Return [X, Y] of the center of cell containing provided text 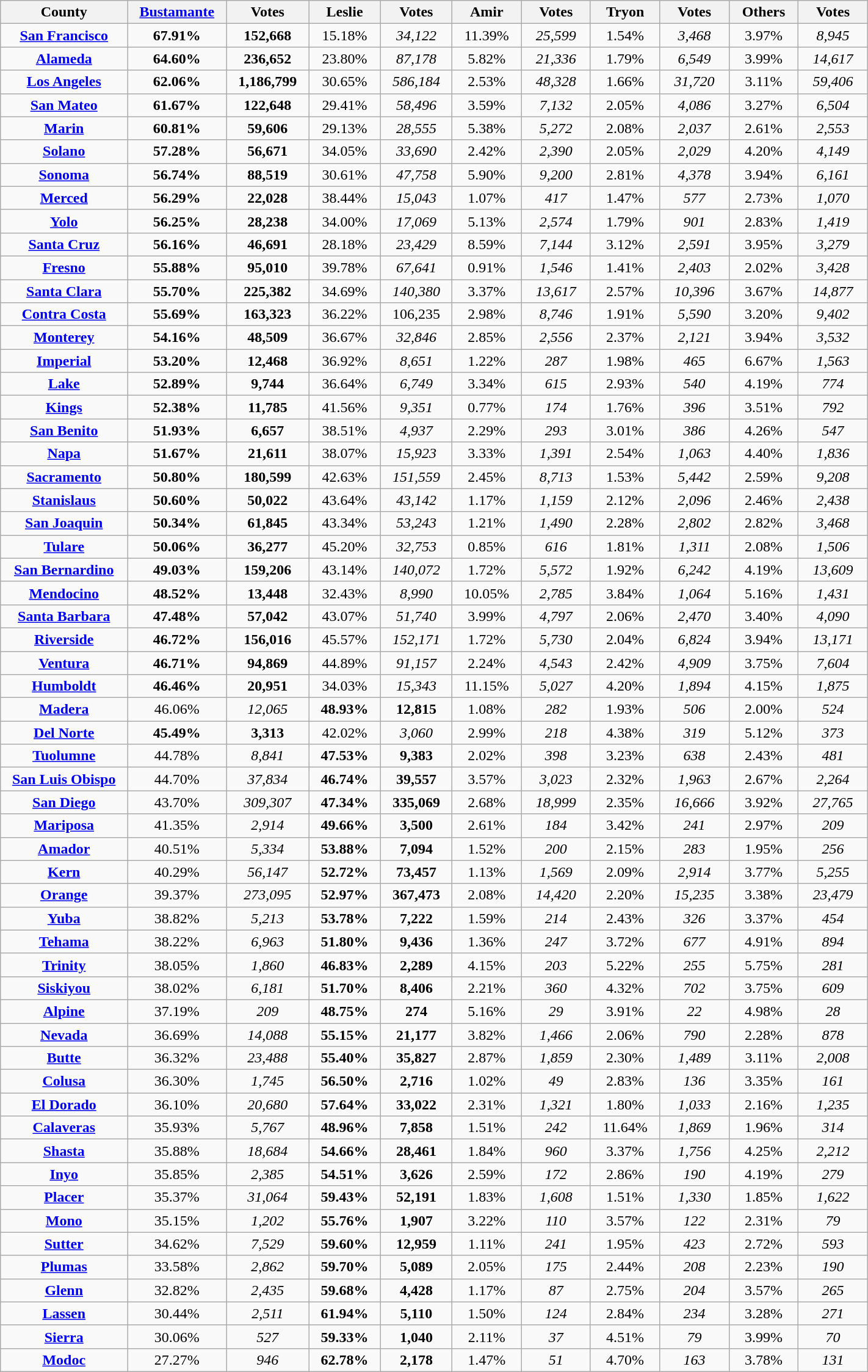
Tryon [625, 12]
110 [555, 1221]
3.72% [625, 942]
152,668 [267, 35]
Santa Cruz [64, 244]
218 [555, 733]
1.21% [487, 523]
1.50% [487, 1313]
367,473 [416, 895]
2.72% [763, 1244]
1,506 [833, 546]
2.35% [625, 802]
156,016 [267, 639]
13,171 [833, 639]
1.07% [487, 198]
62.78% [344, 1360]
1.96% [763, 1128]
1.83% [487, 1197]
64.60% [177, 59]
44.70% [177, 779]
36.32% [177, 1058]
95,010 [267, 267]
140,072 [416, 570]
5,255 [833, 872]
Butte [64, 1058]
3.28% [763, 1313]
1,040 [416, 1337]
11.15% [487, 686]
1,869 [695, 1128]
1.76% [625, 407]
7,529 [267, 1244]
5.22% [625, 965]
60.81% [177, 128]
702 [695, 988]
37 [555, 1337]
4.26% [763, 430]
1,419 [833, 221]
16,666 [695, 802]
31,064 [267, 1197]
3.23% [625, 756]
6,749 [416, 384]
21,177 [416, 1035]
1,859 [555, 1058]
273,095 [267, 895]
56,147 [267, 872]
3,626 [416, 1174]
Los Angeles [64, 82]
287 [555, 361]
3.67% [763, 291]
94,869 [267, 662]
8.59% [487, 244]
7,858 [416, 1128]
44.89% [344, 662]
3.38% [763, 895]
161 [833, 1081]
2.57% [625, 291]
30.44% [177, 1313]
0.77% [487, 407]
2.54% [625, 454]
2.68% [487, 802]
265 [833, 1290]
30.06% [177, 1337]
3.97% [763, 35]
27.27% [177, 1360]
5,213 [267, 918]
1.36% [487, 942]
46.74% [344, 779]
247 [555, 942]
616 [555, 546]
1,391 [555, 454]
3,428 [833, 267]
9,383 [416, 756]
175 [555, 1267]
2.67% [763, 779]
360 [555, 988]
124 [555, 1313]
1.84% [487, 1151]
38.05% [177, 965]
6,657 [267, 430]
6,963 [267, 942]
5,572 [555, 570]
36.64% [344, 384]
San Benito [64, 430]
52.72% [344, 872]
59.43% [344, 1197]
960 [555, 1151]
46,691 [267, 244]
163 [695, 1360]
56.25% [177, 221]
283 [695, 849]
38.82% [177, 918]
47.34% [344, 802]
39,557 [416, 779]
7,144 [555, 244]
21,336 [555, 59]
8,651 [416, 361]
32,846 [416, 338]
151,559 [416, 477]
5,027 [555, 686]
774 [833, 384]
2.20% [625, 895]
271 [833, 1313]
2,264 [833, 779]
398 [555, 756]
Mariposa [64, 826]
1,186,799 [267, 82]
2.81% [625, 175]
131 [833, 1360]
36.92% [344, 361]
61.67% [177, 105]
Napa [64, 454]
1,202 [267, 1221]
4,428 [416, 1290]
481 [833, 756]
3,060 [416, 733]
256 [833, 849]
319 [695, 733]
Amador [64, 849]
San Luis Obispo [64, 779]
4,378 [695, 175]
88,519 [267, 175]
33,022 [416, 1105]
1,033 [695, 1105]
46.72% [177, 639]
2.12% [625, 500]
2,390 [555, 151]
122 [695, 1221]
677 [695, 942]
790 [695, 1035]
3.59% [487, 105]
615 [555, 384]
51.67% [177, 454]
40.51% [177, 849]
8,945 [833, 35]
203 [555, 965]
47.48% [177, 616]
2,037 [695, 128]
6,504 [833, 105]
Fresno [64, 267]
314 [833, 1128]
54.66% [344, 1151]
373 [833, 733]
21,611 [267, 454]
Merced [64, 198]
36.30% [177, 1081]
Contra Costa [64, 314]
9,744 [267, 384]
Monterey [64, 338]
59.70% [344, 1267]
55.69% [177, 314]
14,617 [833, 59]
57.64% [344, 1105]
946 [267, 1360]
Others [763, 12]
3,313 [267, 733]
59.33% [344, 1337]
1.93% [625, 710]
4.51% [625, 1337]
2.99% [487, 733]
41.35% [177, 826]
Plumas [64, 1267]
3.77% [763, 872]
36,277 [267, 546]
2,553 [833, 128]
396 [695, 407]
52,191 [416, 1197]
9,200 [555, 175]
2,029 [695, 151]
43.14% [344, 570]
23.80% [344, 59]
43.70% [177, 802]
Madera [64, 710]
281 [833, 965]
14,088 [267, 1035]
1.92% [625, 570]
2.86% [625, 1174]
1,894 [695, 686]
5,089 [416, 1267]
43.07% [344, 616]
54.16% [177, 338]
9,436 [416, 942]
106,235 [416, 314]
4.70% [625, 1360]
55.76% [344, 1221]
45.49% [177, 733]
3.95% [763, 244]
34.03% [344, 686]
1,311 [695, 546]
53.88% [344, 849]
8,841 [267, 756]
59.68% [344, 1290]
1.54% [625, 35]
15,343 [416, 686]
Imperial [64, 361]
2,862 [267, 1267]
524 [833, 710]
Amir [487, 12]
3.51% [763, 407]
47,758 [416, 175]
4,937 [416, 430]
61.94% [344, 1313]
5,272 [555, 128]
4,543 [555, 662]
62.06% [177, 82]
23,479 [833, 895]
2.46% [763, 500]
1,546 [555, 267]
204 [695, 1290]
41.56% [344, 407]
Inyo [64, 1174]
28,238 [267, 221]
17,069 [416, 221]
Sierra [64, 1337]
2.87% [487, 1058]
San Francisco [64, 35]
3.12% [625, 244]
2.04% [625, 639]
18,999 [555, 802]
4.40% [763, 454]
Kern [64, 872]
56.16% [177, 244]
Modoc [64, 1360]
2.53% [487, 82]
12,959 [416, 1244]
55.70% [177, 291]
27,765 [833, 802]
33,690 [416, 151]
180,599 [267, 477]
50,022 [267, 500]
43,142 [416, 500]
1.13% [487, 872]
279 [833, 1174]
20,951 [267, 686]
Tehama [64, 942]
184 [555, 826]
59,606 [267, 128]
1.53% [625, 477]
1,907 [416, 1221]
San Mateo [64, 105]
1.98% [625, 361]
1.85% [763, 1197]
1,756 [695, 1151]
3,023 [555, 779]
22,028 [267, 198]
172 [555, 1174]
Marin [64, 128]
49 [555, 1081]
6,161 [833, 175]
49.66% [344, 826]
Santa Barbara [64, 616]
214 [555, 918]
Alpine [64, 1011]
1,330 [695, 1197]
35,827 [416, 1058]
386 [695, 430]
5.82% [487, 59]
2.11% [487, 1337]
51,740 [416, 616]
2.82% [763, 523]
San Joaquin [64, 523]
2.85% [487, 338]
2.84% [625, 1313]
1,070 [833, 198]
1.41% [625, 267]
3,532 [833, 338]
39.78% [344, 267]
2.23% [763, 1267]
29.41% [344, 105]
San Diego [64, 802]
35.15% [177, 1221]
506 [695, 710]
36.67% [344, 338]
Lassen [64, 1313]
47.53% [344, 756]
5,442 [695, 477]
2.32% [625, 779]
56.50% [344, 1081]
43.34% [344, 523]
12,468 [267, 361]
8,746 [555, 314]
34.62% [177, 1244]
6,242 [695, 570]
53.20% [177, 361]
136 [695, 1081]
1.02% [487, 1081]
32.43% [344, 593]
6,181 [267, 988]
586,184 [416, 82]
Sacramento [64, 477]
3,500 [416, 826]
43.64% [344, 500]
2.73% [763, 198]
1,963 [695, 779]
3.35% [763, 1081]
18,684 [267, 1151]
1,860 [267, 965]
48.96% [344, 1128]
174 [555, 407]
55.88% [177, 267]
9,351 [416, 407]
3.22% [487, 1221]
Riverside [64, 639]
2,385 [267, 1174]
2,178 [416, 1360]
1,235 [833, 1105]
36.22% [344, 314]
236,652 [267, 59]
2.75% [625, 1290]
Mendocino [64, 593]
4.98% [763, 1011]
2,212 [833, 1151]
1,466 [555, 1035]
56.74% [177, 175]
2,511 [267, 1313]
36.69% [177, 1035]
0.91% [487, 267]
40.29% [177, 872]
234 [695, 1313]
1.81% [625, 546]
32,753 [416, 546]
29.13% [344, 128]
8,990 [416, 593]
12,065 [267, 710]
2,403 [695, 267]
2,591 [695, 244]
50.06% [177, 546]
1,064 [695, 593]
56.29% [177, 198]
3.33% [487, 454]
8,713 [555, 477]
10,396 [695, 291]
3.91% [625, 1011]
6,549 [695, 59]
2.93% [625, 384]
901 [695, 221]
48,328 [555, 82]
County [64, 12]
547 [833, 430]
1,875 [833, 686]
5.75% [763, 965]
91,157 [416, 662]
5,767 [267, 1128]
1,622 [833, 1197]
1.66% [625, 82]
2,289 [416, 965]
34.69% [344, 291]
894 [833, 942]
28,461 [416, 1151]
14,877 [833, 291]
Solano [64, 151]
454 [833, 918]
1,489 [695, 1058]
57.28% [177, 151]
3.92% [763, 802]
335,069 [416, 802]
309,307 [267, 802]
2,008 [833, 1058]
4,149 [833, 151]
52.38% [177, 407]
5.13% [487, 221]
Shasta [64, 1151]
28.18% [344, 244]
53,243 [416, 523]
Glenn [64, 1290]
Calaveras [64, 1128]
45.20% [344, 546]
Orange [64, 895]
39.37% [177, 895]
38.51% [344, 430]
51 [555, 1360]
593 [833, 1244]
52.97% [344, 895]
4.25% [763, 1151]
208 [695, 1267]
3,279 [833, 244]
Lake [64, 384]
Alameda [64, 59]
52.89% [177, 384]
12,815 [416, 710]
1.91% [625, 314]
Siskiyou [64, 988]
67.91% [177, 35]
48.75% [344, 1011]
37,834 [267, 779]
878 [833, 1035]
8,406 [416, 988]
4.38% [625, 733]
59,406 [833, 82]
11.64% [625, 1128]
4,090 [833, 616]
Sonoma [64, 175]
36.10% [177, 1105]
Nevada [64, 1035]
1,321 [555, 1105]
67,641 [416, 267]
6,824 [695, 639]
37.19% [177, 1011]
48.93% [344, 710]
577 [695, 198]
70 [833, 1337]
2,802 [695, 523]
38.07% [344, 454]
Stanislaus [64, 500]
23,488 [267, 1058]
3.78% [763, 1360]
57,042 [267, 616]
87 [555, 1290]
1,431 [833, 593]
293 [555, 430]
11.39% [487, 35]
2,435 [267, 1290]
3.84% [625, 593]
46.71% [177, 662]
46.46% [177, 686]
Tulare [64, 546]
El Dorado [64, 1105]
4,086 [695, 105]
46.83% [344, 965]
55.40% [344, 1058]
7,094 [416, 849]
1,063 [695, 454]
2.21% [487, 988]
51.80% [344, 942]
Mono [64, 1221]
1.59% [487, 918]
2.97% [763, 826]
49.03% [177, 570]
30.61% [344, 175]
53.78% [344, 918]
609 [833, 988]
3.27% [763, 105]
35.93% [177, 1128]
7,222 [416, 918]
15,043 [416, 198]
5.38% [487, 128]
274 [416, 1011]
14,420 [555, 895]
48.52% [177, 593]
2,121 [695, 338]
1,490 [555, 523]
792 [833, 407]
2,556 [555, 338]
2.09% [625, 872]
42.02% [344, 733]
46.06% [177, 710]
5,110 [416, 1313]
73,457 [416, 872]
31,720 [695, 82]
5,730 [555, 639]
0.85% [487, 546]
3.34% [487, 384]
50.80% [177, 477]
2,096 [695, 500]
Bustamante [177, 12]
1,569 [555, 872]
3.82% [487, 1035]
28 [833, 1011]
9,208 [833, 477]
13,617 [555, 291]
13,609 [833, 570]
140,380 [416, 291]
48,509 [267, 338]
50.60% [177, 500]
38.02% [177, 988]
1.22% [487, 361]
2,716 [416, 1081]
6.67% [763, 361]
5.12% [763, 733]
1,836 [833, 454]
5,590 [695, 314]
242 [555, 1128]
35.85% [177, 1174]
Placer [64, 1197]
50.34% [177, 523]
35.88% [177, 1151]
Colusa [64, 1081]
423 [695, 1244]
1.80% [625, 1105]
Ventura [64, 662]
4.32% [625, 988]
42.63% [344, 477]
282 [555, 710]
Yuba [64, 918]
61,845 [267, 523]
Leslie [344, 12]
28,555 [416, 128]
38.22% [177, 942]
3.42% [625, 826]
225,382 [267, 291]
5.90% [487, 175]
465 [695, 361]
2.16% [763, 1105]
2.24% [487, 662]
33.58% [177, 1267]
3.20% [763, 314]
2,785 [555, 593]
1,608 [555, 1197]
30.65% [344, 82]
7,604 [833, 662]
87,178 [416, 59]
11,785 [267, 407]
Del Norte [64, 733]
54.51% [344, 1174]
3.01% [625, 430]
Sutter [64, 1244]
20,680 [267, 1105]
59.60% [344, 1244]
2.30% [625, 1058]
2.37% [625, 338]
34.00% [344, 221]
159,206 [267, 570]
1,159 [555, 500]
Santa Clara [64, 291]
Humboldt [64, 686]
58,496 [416, 105]
32.82% [177, 1290]
2,438 [833, 500]
15,923 [416, 454]
Yolo [64, 221]
45.57% [344, 639]
55.15% [344, 1035]
7,132 [555, 105]
326 [695, 918]
3.40% [763, 616]
51.93% [177, 430]
51.70% [344, 988]
1.52% [487, 849]
35.37% [177, 1197]
Trinity [64, 965]
1,745 [267, 1081]
Kings [64, 407]
417 [555, 198]
25,599 [555, 35]
152,171 [416, 639]
34.05% [344, 151]
527 [267, 1337]
2.15% [625, 849]
2.00% [763, 710]
Tuolumne [64, 756]
2,574 [555, 221]
23,429 [416, 244]
122,648 [267, 105]
44.78% [177, 756]
34,122 [416, 35]
2.29% [487, 430]
163,323 [267, 314]
5,334 [267, 849]
9,402 [833, 314]
200 [555, 849]
1,563 [833, 361]
638 [695, 756]
1.11% [487, 1244]
255 [695, 965]
4,797 [555, 616]
2.98% [487, 314]
22 [695, 1011]
15,235 [695, 895]
29 [555, 1011]
San Bernardino [64, 570]
1.08% [487, 710]
13,448 [267, 593]
10.05% [487, 593]
2.44% [625, 1267]
4.91% [763, 942]
56,671 [267, 151]
2,470 [695, 616]
2.45% [487, 477]
38.44% [344, 198]
15.18% [344, 35]
540 [695, 384]
4,909 [695, 662]
